Extract the (X, Y) coordinate from the center of the cell holding the provided text.  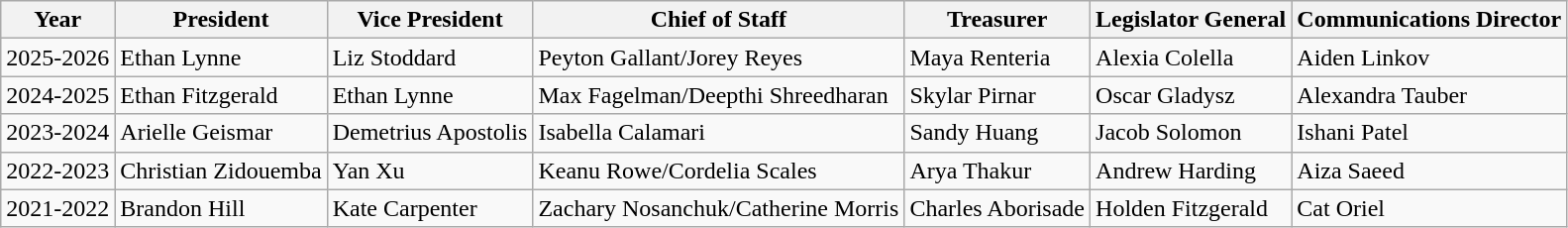
Charles Aborisade (997, 208)
Alexandra Tauber (1429, 95)
Demetrius Apostolis (430, 133)
Maya Renteria (997, 57)
Treasurer (997, 20)
Christian Zidouemba (221, 171)
Kate Carpenter (430, 208)
2024-2025 (57, 95)
Jacob Solomon (1191, 133)
Vice President (430, 20)
Communications Director (1429, 20)
Aiden Linkov (1429, 57)
Liz Stoddard (430, 57)
Keanu Rowe/Cordelia Scales (719, 171)
Oscar Gladysz (1191, 95)
Ishani Patel (1429, 133)
Skylar Pirnar (997, 95)
Year (57, 20)
Zachary Nosanchuk/Catherine Morris (719, 208)
2022-2023 (57, 171)
2023-2024 (57, 133)
Holden Fitzgerald (1191, 208)
Arya Thakur (997, 171)
Alexia Colella (1191, 57)
Arielle Geismar (221, 133)
Legislator General (1191, 20)
Brandon Hill (221, 208)
Peyton Gallant/Jorey Reyes (719, 57)
Max Fagelman/Deepthi Shreedharan (719, 95)
Cat Oriel (1429, 208)
2021-2022 (57, 208)
Isabella Calamari (719, 133)
Aiza Saeed (1429, 171)
2025-2026 (57, 57)
Ethan Fitzgerald (221, 95)
Andrew Harding (1191, 171)
President (221, 20)
Sandy Huang (997, 133)
Chief of Staff (719, 20)
Yan Xu (430, 171)
